From the cell containing the given text, extract its center point as (x, y) coordinate. 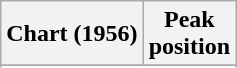
Chart (1956) (72, 34)
Peakposition (189, 34)
